Return (X, Y) of the center of cell containing provided text 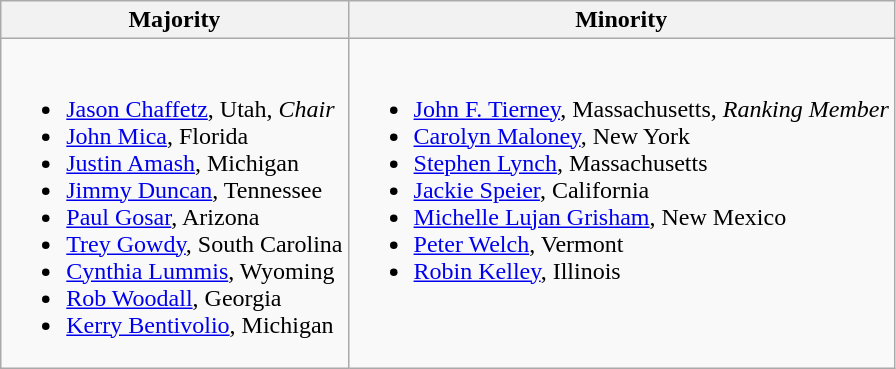
Majority (174, 20)
Minority (621, 20)
